Find where the given text appears and provide that cell's center as (X, Y) coordinate. 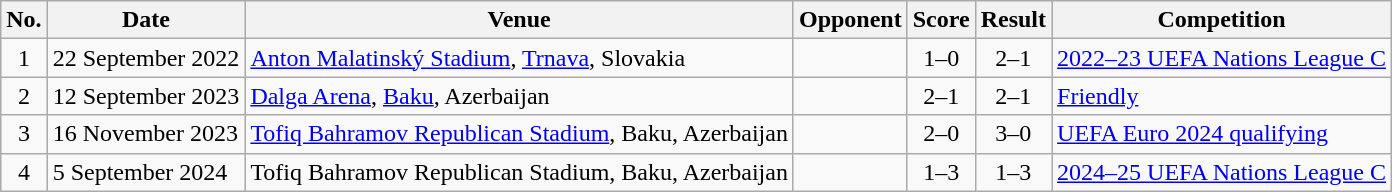
Dalga Arena, Baku, Azerbaijan (520, 96)
No. (24, 20)
Competition (1222, 20)
4 (24, 172)
Friendly (1222, 96)
16 November 2023 (146, 134)
3–0 (1013, 134)
Anton Malatinský Stadium, Trnava, Slovakia (520, 58)
1 (24, 58)
2024–25 UEFA Nations League C (1222, 172)
12 September 2023 (146, 96)
Result (1013, 20)
Score (941, 20)
2–0 (941, 134)
Opponent (850, 20)
UEFA Euro 2024 qualifying (1222, 134)
2 (24, 96)
2022–23 UEFA Nations League C (1222, 58)
Date (146, 20)
22 September 2022 (146, 58)
3 (24, 134)
Venue (520, 20)
1–0 (941, 58)
5 September 2024 (146, 172)
